Identify which cell holds the provided text, then report its (X, Y) central coordinate. 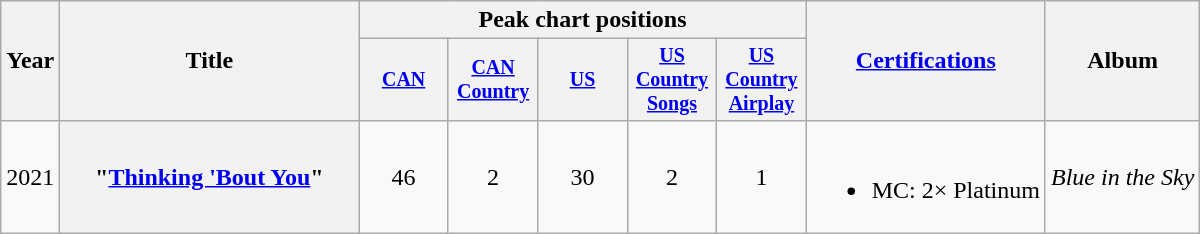
30 (582, 176)
CAN (404, 80)
"Thinking 'Bout You" (210, 176)
US (582, 80)
USCountry Airplay (762, 80)
1 (762, 176)
MC: 2× Platinum (926, 176)
Album (1122, 61)
2021 (30, 176)
Certifications (926, 61)
Blue in the Sky (1122, 176)
US Country Songs (672, 80)
46 (404, 176)
CAN Country (492, 80)
Peak chart positions (582, 20)
Title (210, 61)
Year (30, 61)
